Search for the cell housing the specified text and yield its (x, y) center coordinate. 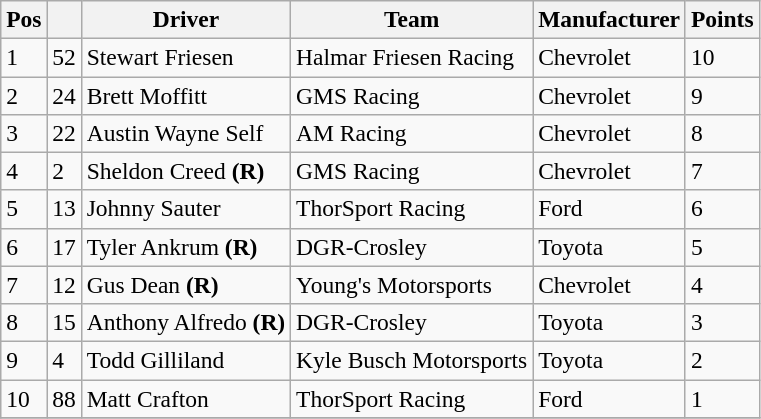
Manufacturer (610, 19)
Points (722, 19)
52 (64, 57)
Todd Gilliland (186, 360)
Gus Dean (R) (186, 285)
Sheldon Creed (R) (186, 171)
Young's Motorsports (412, 285)
Tyler Ankrum (R) (186, 247)
Matt Crafton (186, 398)
12 (64, 285)
13 (64, 209)
Anthony Alfredo (R) (186, 322)
Kyle Busch Motorsports (412, 360)
Halmar Friesen Racing (412, 57)
15 (64, 322)
17 (64, 247)
88 (64, 398)
Team (412, 19)
Brett Moffitt (186, 95)
Driver (186, 19)
AM Racing (412, 133)
Pos (24, 19)
Johnny Sauter (186, 209)
Stewart Friesen (186, 57)
24 (64, 95)
Austin Wayne Self (186, 133)
22 (64, 133)
